Detect which cell encompasses the target text, then output its (X, Y) center coordinate. 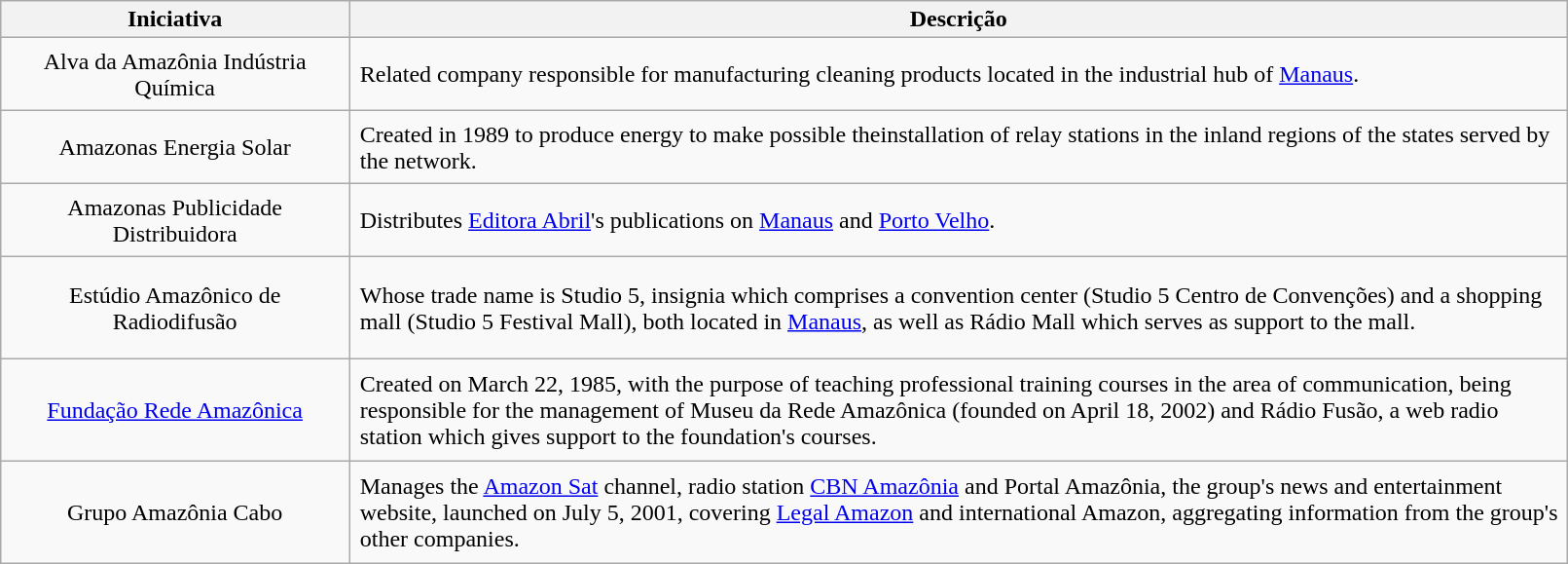
Descrição (959, 19)
Iniciativa (175, 19)
Created in 1989 to produce energy to make possible theinstallation of relay stations in the inland regions of the states served by the network. (959, 148)
Fundação Rede Amazônica (175, 411)
Alva da Amazônia Indústria Química (175, 74)
Related company responsible for manufacturing cleaning products located in the industrial hub of Manaus. (959, 74)
Amazonas Publicidade Distribuidora (175, 220)
Estúdio Amazônico de Radiodifusão (175, 308)
Grupo Amazônia Cabo (175, 512)
Amazonas Energia Solar (175, 148)
Distributes Editora Abril's publications on Manaus and Porto Velho. (959, 220)
